Provide the (x, y) coordinate of the cell's center where the given text is located.  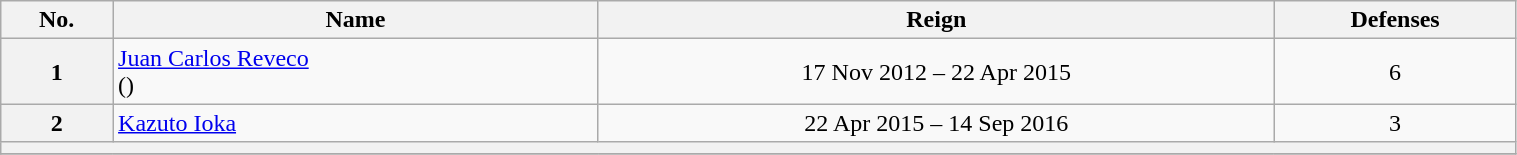
1 (57, 72)
Name (356, 20)
No. (57, 20)
17 Nov 2012 – 22 Apr 2015 (936, 72)
Juan Carlos Reveco() (356, 72)
Kazuto Ioka (356, 123)
3 (1395, 123)
2 (57, 123)
Reign (936, 20)
Defenses (1395, 20)
6 (1395, 72)
22 Apr 2015 – 14 Sep 2016 (936, 123)
